Determine the (X, Y) coordinate at the center of the cell enclosing the given text.  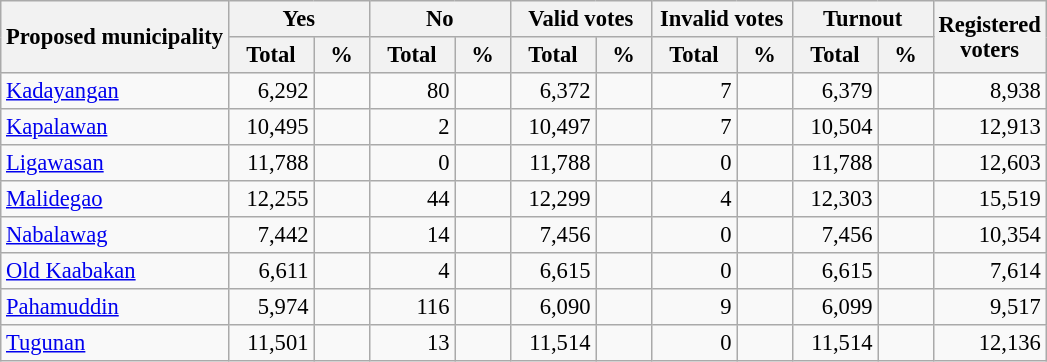
6,292 (271, 91)
Valid votes (580, 19)
44 (412, 199)
Tugunan (114, 343)
15,519 (990, 199)
12,136 (990, 343)
12,303 (835, 199)
12,255 (271, 199)
6,611 (271, 271)
Invalid votes (722, 19)
No (440, 19)
Nabalawag (114, 235)
10,354 (990, 235)
12,603 (990, 163)
13 (412, 343)
14 (412, 235)
116 (412, 307)
12,299 (553, 199)
Yes (298, 19)
9,517 (990, 307)
6,099 (835, 307)
80 (412, 91)
Malidegao (114, 199)
Old Kaabakan (114, 271)
7,442 (271, 235)
6,090 (553, 307)
Kadayangan (114, 91)
Pahamuddin (114, 307)
8,938 (990, 91)
9 (694, 307)
12,913 (990, 127)
2 (412, 127)
10,497 (553, 127)
10,495 (271, 127)
Registered voters (990, 37)
6,379 (835, 91)
11,501 (271, 343)
6,372 (553, 91)
Ligawasan (114, 163)
Kapalawan (114, 127)
10,504 (835, 127)
5,974 (271, 307)
Turnout (862, 19)
7,614 (990, 271)
Proposed municipality (114, 37)
